Provide the (x, y) coordinate of the cell's center where the given text is located.  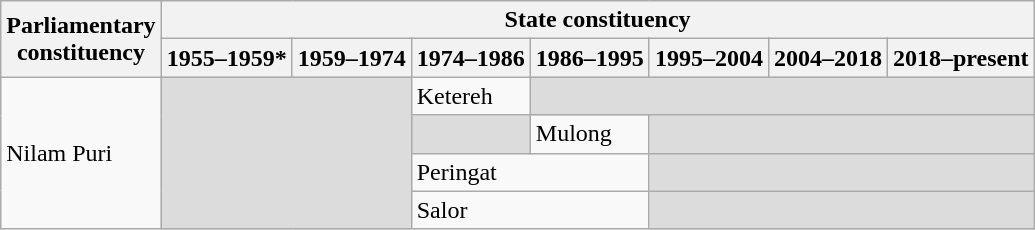
Nilam Puri (81, 153)
1974–1986 (470, 58)
1986–1995 (590, 58)
Salor (530, 210)
1995–2004 (708, 58)
2004–2018 (828, 58)
1955–1959* (226, 58)
2018–present (960, 58)
Parliamentaryconstituency (81, 39)
Peringat (530, 172)
Mulong (590, 134)
Ketereh (470, 96)
1959–1974 (352, 58)
State constituency (598, 20)
